Detect which cell encompasses the target text, then output its (X, Y) center coordinate. 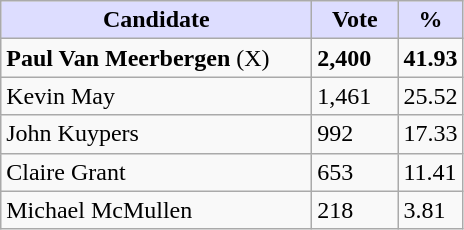
41.93 (430, 58)
Vote (355, 20)
Candidate (156, 20)
% (430, 20)
1,461 (355, 96)
218 (355, 210)
John Kuypers (156, 134)
992 (355, 134)
2,400 (355, 58)
Kevin May (156, 96)
Michael McMullen (156, 210)
Paul Van Meerbergen (X) (156, 58)
Claire Grant (156, 172)
653 (355, 172)
17.33 (430, 134)
11.41 (430, 172)
3.81 (430, 210)
25.52 (430, 96)
